Locate the cell with the specified text and output its (x, y) center coordinate. 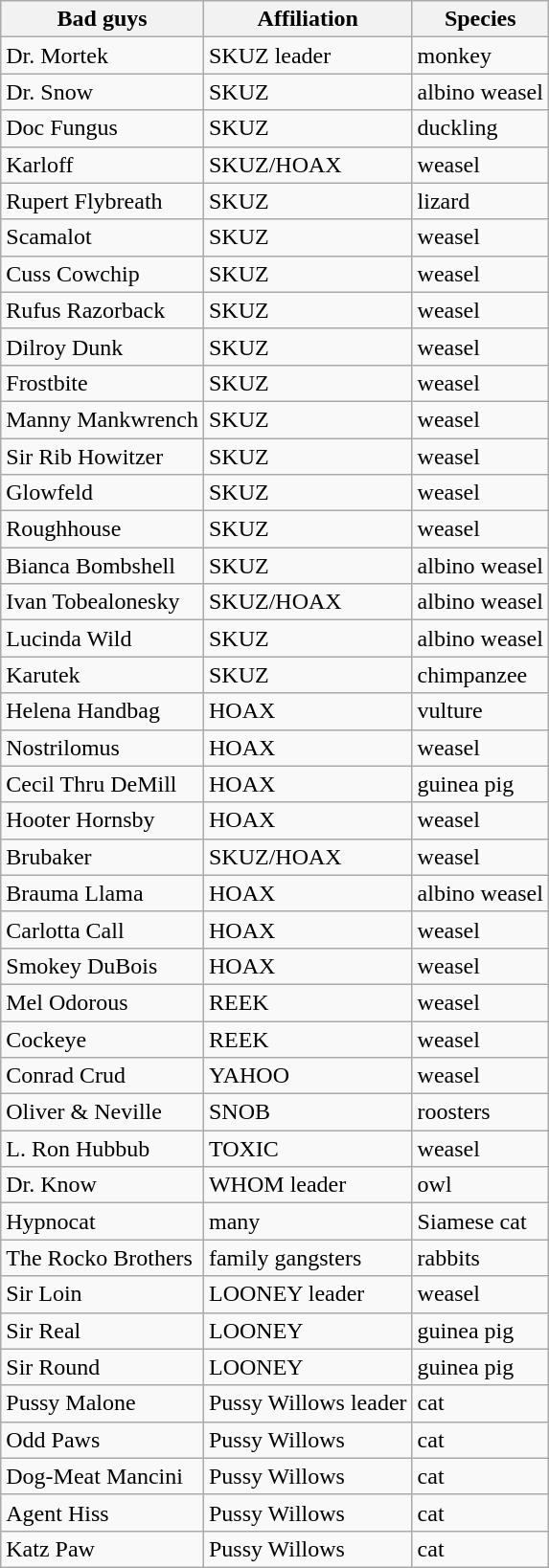
vulture (480, 711)
Manny Mankwrench (103, 419)
Sir Rib Howitzer (103, 457)
Katz Paw (103, 1549)
Cecil Thru DeMill (103, 784)
Cuss Cowchip (103, 274)
Brubaker (103, 857)
Helena Handbag (103, 711)
Sir Round (103, 1367)
Affiliation (308, 19)
monkey (480, 56)
Frostbite (103, 383)
Pussy Malone (103, 1403)
SNOB (308, 1112)
Karutek (103, 675)
duckling (480, 128)
chimpanzee (480, 675)
L. Ron Hubbub (103, 1149)
Mel Odorous (103, 1002)
SKUZ leader (308, 56)
Pussy Willows leader (308, 1403)
Species (480, 19)
Rupert Flybreath (103, 201)
Ivan Tobealonesky (103, 602)
Smokey DuBois (103, 966)
TOXIC (308, 1149)
Doc Fungus (103, 128)
rabbits (480, 1258)
lizard (480, 201)
family gangsters (308, 1258)
LOONEY leader (308, 1294)
many (308, 1221)
Bad guys (103, 19)
Dr. Snow (103, 92)
Conrad Crud (103, 1076)
Carlotta Call (103, 930)
Roughhouse (103, 529)
Odd Paws (103, 1440)
Oliver & Neville (103, 1112)
Dr. Mortek (103, 56)
Glowfeld (103, 493)
roosters (480, 1112)
The Rocko Brothers (103, 1258)
Agent Hiss (103, 1512)
Dog-Meat Mancini (103, 1476)
Bianca Bombshell (103, 566)
Lucinda Wild (103, 638)
owl (480, 1185)
Sir Real (103, 1331)
Nostrilomus (103, 748)
Dr. Know (103, 1185)
WHOM leader (308, 1185)
Hypnocat (103, 1221)
Dilroy Dunk (103, 347)
Rufus Razorback (103, 310)
Karloff (103, 165)
Siamese cat (480, 1221)
Cockeye (103, 1039)
Hooter Hornsby (103, 820)
Sir Loin (103, 1294)
YAHOO (308, 1076)
Brauma Llama (103, 893)
Scamalot (103, 237)
